From the cell containing the given text, extract its center point as (X, Y) coordinate. 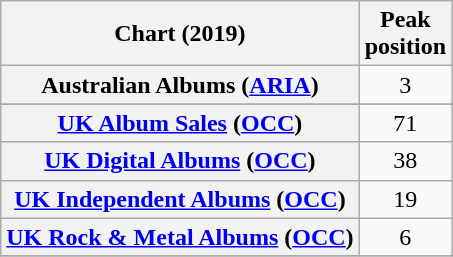
71 (405, 123)
Chart (2019) (180, 34)
19 (405, 199)
38 (405, 161)
UK Album Sales (OCC) (180, 123)
6 (405, 237)
Australian Albums (ARIA) (180, 85)
UK Rock & Metal Albums (OCC) (180, 237)
3 (405, 85)
UK Digital Albums (OCC) (180, 161)
Peakposition (405, 34)
UK Independent Albums (OCC) (180, 199)
